Return the (X, Y) coordinate for the center point of the cell that contains the specified text.  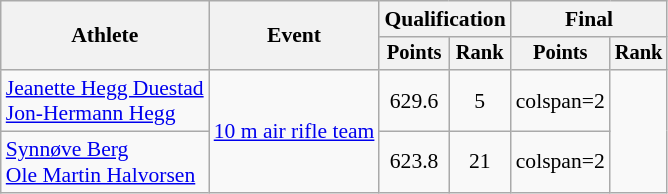
5 (480, 100)
21 (480, 162)
Jeanette Hegg DuestadJon-Hermann Hegg (105, 100)
623.8 (414, 162)
629.6 (414, 100)
Qualification (444, 19)
Synnøve BergOle Martin Halvorsen (105, 162)
10 m air rifle team (294, 131)
Final (590, 19)
Event (294, 36)
Athlete (105, 36)
